Find where the given text appears and provide that cell's center as [x, y] coordinate. 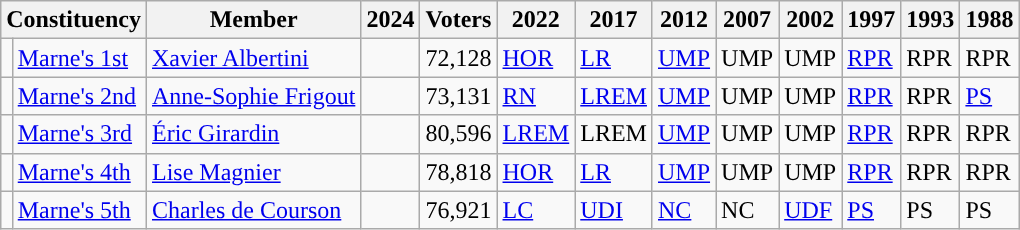
80,596 [458, 134]
2022 [536, 20]
Marne's 1st [79, 58]
2024 [390, 20]
Lise Magnier [253, 172]
Marne's 3rd [79, 134]
Constituency [74, 20]
2012 [684, 20]
Charles de Courson [253, 210]
Marne's 2nd [79, 96]
73,131 [458, 96]
LC [536, 210]
76,921 [458, 210]
RN [536, 96]
1993 [930, 20]
2002 [810, 20]
2007 [748, 20]
1997 [872, 20]
UDF [810, 210]
2017 [614, 20]
1988 [990, 20]
Xavier Albertini [253, 58]
Éric Girardin [253, 134]
UDI [614, 210]
72,128 [458, 58]
Marne's 5th [79, 210]
Anne-Sophie Frigout [253, 96]
Member [253, 20]
Marne's 4th [79, 172]
Voters [458, 20]
78,818 [458, 172]
